Detect which cell encompasses the target text, then output its (x, y) center coordinate. 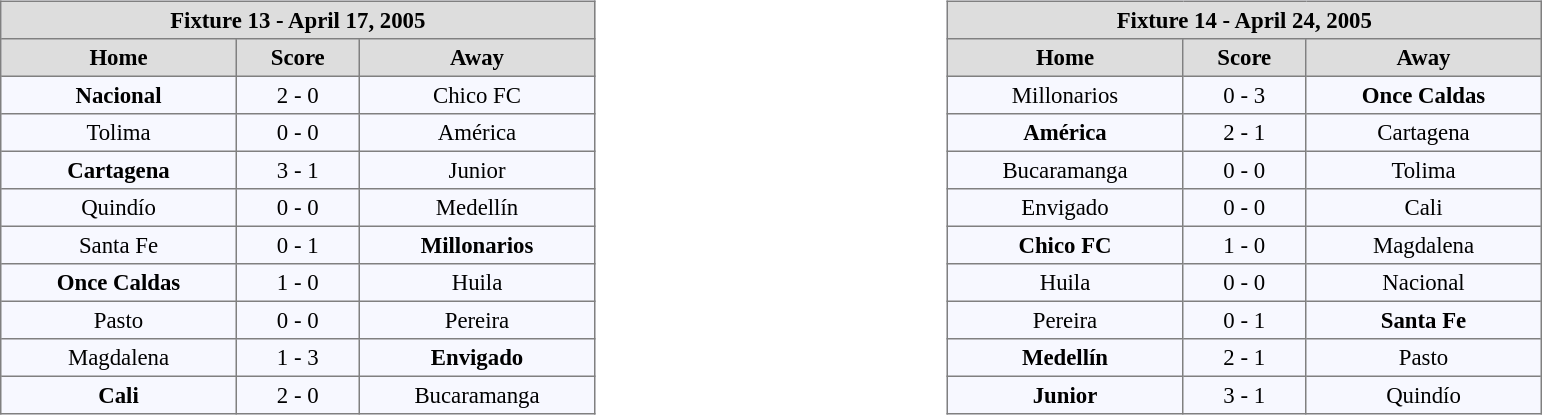
Fixture 14 - April 24, 2005 (1244, 20)
0 - 3 (1244, 95)
1 - 3 (298, 358)
Fixture 13 - April 17, 2005 (298, 20)
